From the cell containing the given text, extract its center point as (x, y) coordinate. 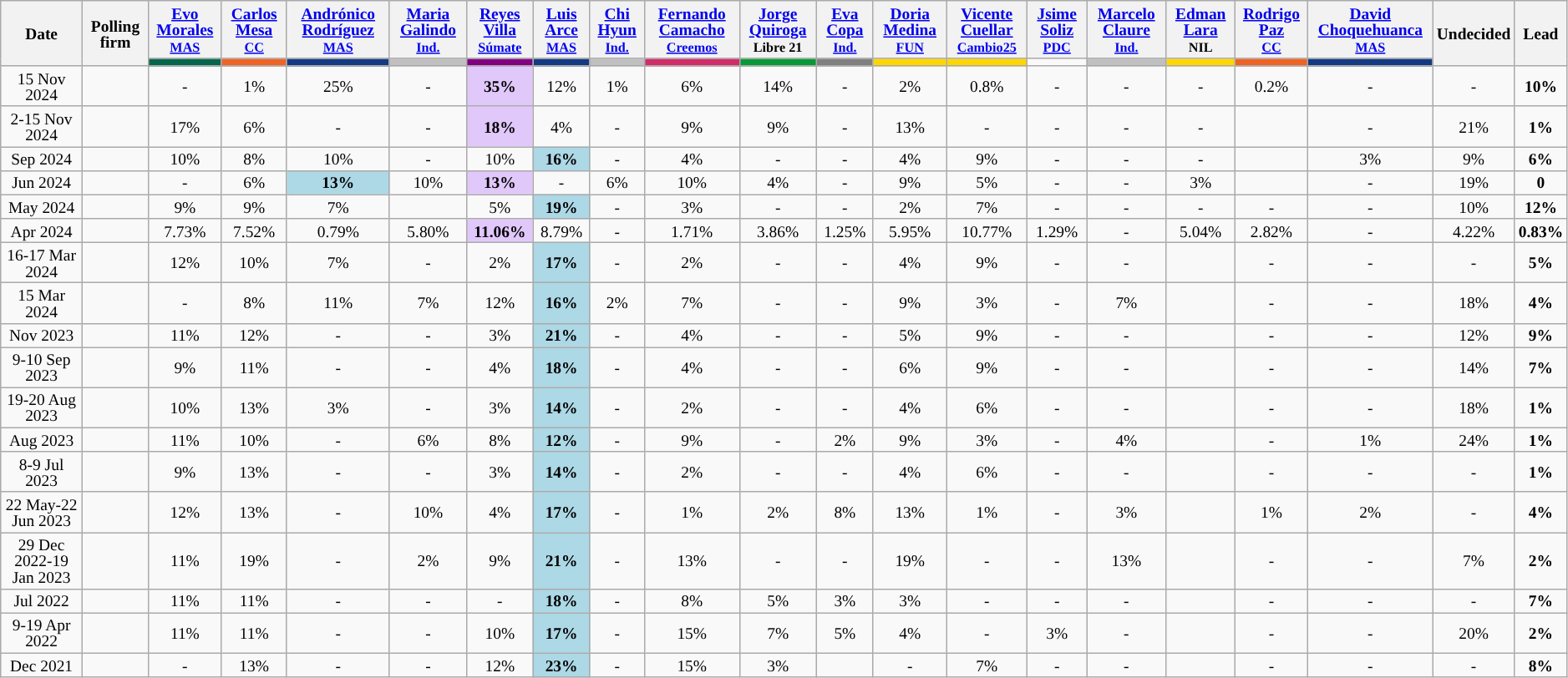
25% (337, 86)
22 May-22 Jun 2023 (42, 512)
Apr 2024 (42, 230)
Sep 2024 (42, 159)
7.73% (185, 230)
0.83% (1540, 230)
9-19 Apr 2022 (42, 633)
19-20 Aug 2023 (42, 407)
Jsime SolizPDC (1058, 30)
0.8% (987, 86)
Luis ArceMAS (561, 30)
15 Mar 2024 (42, 303)
11.06% (500, 230)
1.71% (692, 230)
15 Nov 2024 (42, 86)
5.80% (428, 230)
16-17 Mar 2024 (42, 263)
0.2% (1271, 86)
Maria GalindoInd. (428, 30)
Dec 2021 (42, 665)
David ChoquehuancaMAS (1370, 30)
23% (561, 665)
24% (1474, 439)
Evo MoralesMAS (185, 30)
8.79% (561, 230)
5.95% (910, 230)
Nov 2023 (42, 336)
Lead (1540, 33)
10.77% (987, 230)
Eva Copa Ind. (845, 30)
Vicente CuellarCambio25 (987, 30)
29 Dec 2022-19 Jan 2023 (42, 560)
3.86% (778, 230)
Edman LaraNIL (1201, 30)
2-15 Nov 2024 (42, 126)
8-9 Jul 2023 (42, 472)
Jun 2024 (42, 182)
Rodrigo PazCC (1271, 30)
0.79% (337, 230)
2.82% (1271, 230)
9-10 Sep 2023 (42, 367)
1.29% (1058, 230)
Chi HyunInd. (617, 30)
1.25% (845, 230)
Aug 2023 (42, 439)
Carlos MesaCC (254, 30)
0 (1540, 182)
Fernando CamachoCreemos (692, 30)
Polling firm (115, 33)
7.52% (254, 230)
Reyes VillaSúmate (500, 30)
5.04% (1201, 230)
May 2024 (42, 207)
Jorge QuirogaLibre 21 (778, 30)
Undecided (1474, 33)
20% (1474, 633)
Jul 2022 (42, 601)
Date (42, 33)
35% (500, 86)
4.22% (1474, 230)
Marcelo ClaureInd. (1126, 30)
Doria MedinaFUN (910, 30)
Andrónico RodríguezMAS (337, 30)
